Search for the cell housing the specified text and yield its (X, Y) center coordinate. 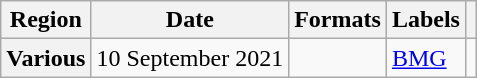
Various (46, 58)
Region (46, 20)
Date (190, 20)
Labels (426, 20)
10 September 2021 (190, 58)
BMG (426, 58)
Formats (338, 20)
